Return the [X, Y] coordinate for the center point of the cell that contains the specified text.  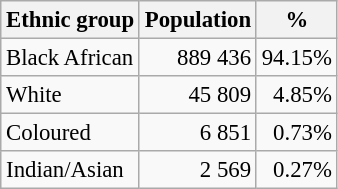
Black African [70, 58]
94.15% [296, 58]
2 569 [198, 170]
0.73% [296, 133]
45 809 [198, 95]
Ethnic group [70, 20]
% [296, 20]
6 851 [198, 133]
889 436 [198, 58]
0.27% [296, 170]
Indian/Asian [70, 170]
White [70, 95]
4.85% [296, 95]
Coloured [70, 133]
Population [198, 20]
